Provide the (x, y) coordinate of the cell's center where the given text is located.  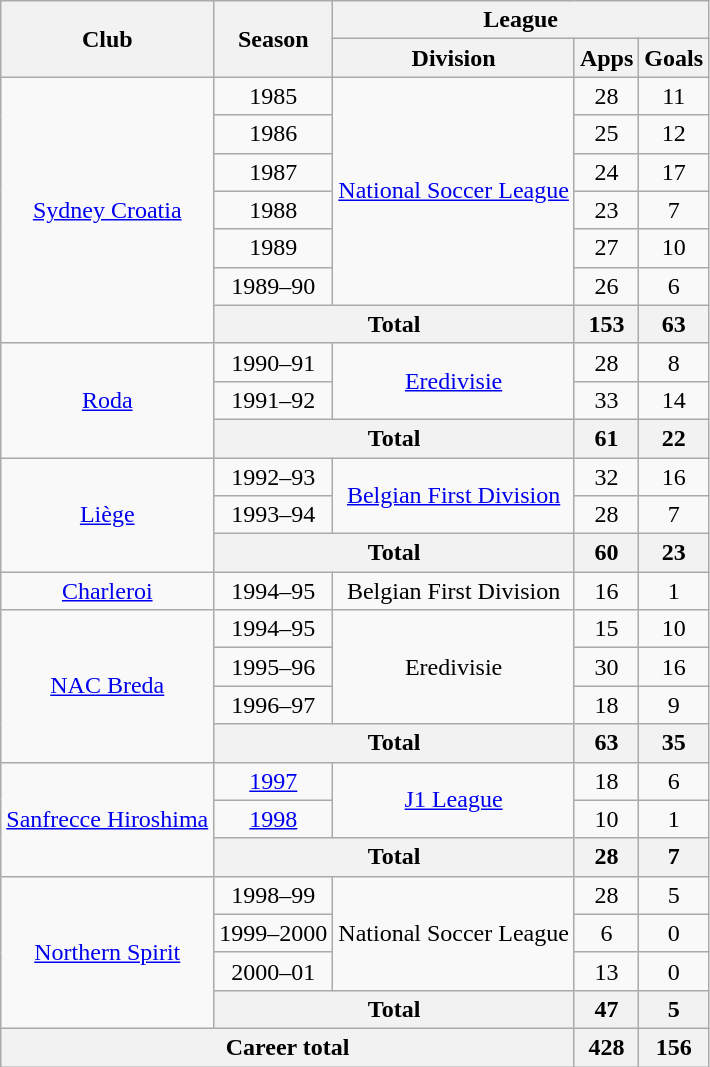
1990–91 (274, 362)
60 (606, 553)
1991–92 (274, 400)
Career total (288, 1047)
Division (454, 58)
1996–97 (274, 705)
2000–01 (274, 971)
Charleroi (108, 591)
35 (674, 743)
156 (674, 1047)
Sydney Croatia (108, 210)
11 (674, 96)
1999–2000 (274, 933)
Sanfrecce Hiroshima (108, 819)
1995–96 (274, 667)
32 (606, 477)
153 (606, 324)
428 (606, 1047)
8 (674, 362)
14 (674, 400)
1985 (274, 96)
Liège (108, 515)
Season (274, 39)
1998 (274, 819)
61 (606, 438)
17 (674, 172)
1997 (274, 781)
9 (674, 705)
25 (606, 134)
30 (606, 667)
Club (108, 39)
27 (606, 248)
NAC Breda (108, 686)
1993–94 (274, 515)
1988 (274, 210)
1986 (274, 134)
22 (674, 438)
26 (606, 286)
Apps (606, 58)
47 (606, 1009)
J1 League (454, 800)
Goals (674, 58)
Roda (108, 400)
1989 (274, 248)
24 (606, 172)
13 (606, 971)
League (521, 20)
1998–99 (274, 895)
15 (606, 629)
33 (606, 400)
1987 (274, 172)
12 (674, 134)
1992–93 (274, 477)
1989–90 (274, 286)
Northern Spirit (108, 952)
